Search for the cell housing the specified text and yield its (X, Y) center coordinate. 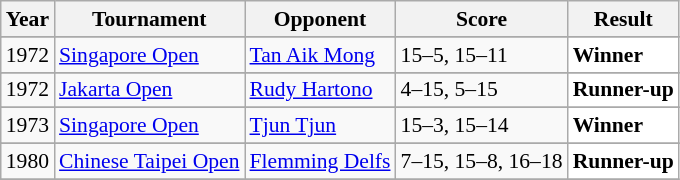
1973 (28, 126)
Jakarta Open (149, 90)
Tournament (149, 19)
1980 (28, 162)
Tjun Tjun (320, 126)
Flemming Delfs (320, 162)
Chinese Taipei Open (149, 162)
15–3, 15–14 (482, 126)
Rudy Hartono (320, 90)
4–15, 5–15 (482, 90)
Score (482, 19)
Year (28, 19)
Opponent (320, 19)
Result (624, 19)
15–5, 15–11 (482, 55)
Tan Aik Mong (320, 55)
7–15, 15–8, 16–18 (482, 162)
